Find where the given text appears and provide that cell's center as [X, Y] coordinate. 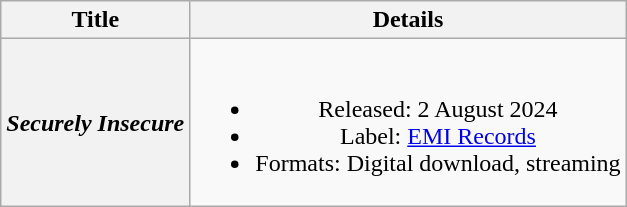
Details [408, 20]
Title [96, 20]
Released: 2 August 2024Label: EMI RecordsFormats: Digital download, streaming [408, 122]
Securely Insecure [96, 122]
